Output the (x, y) coordinate of the center of the cell containing the given text.  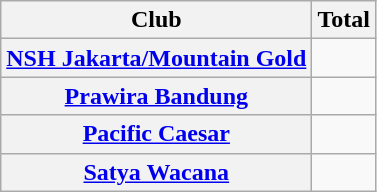
Satya Wacana (156, 172)
Pacific Caesar (156, 134)
Prawira Bandung (156, 96)
Club (156, 20)
Total (344, 20)
NSH Jakarta/Mountain Gold (156, 58)
